From the cell containing the given text, extract its center point as (x, y) coordinate. 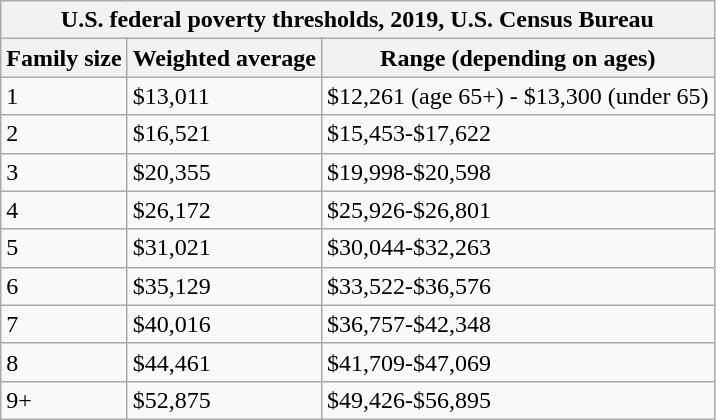
$30,044-$32,263 (518, 248)
$52,875 (224, 400)
$20,355 (224, 172)
$33,522-$36,576 (518, 286)
$12,261 (age 65+) - $13,300 (under 65) (518, 96)
5 (64, 248)
$16,521 (224, 134)
3 (64, 172)
Family size (64, 58)
$19,998-$20,598 (518, 172)
$49,426-$56,895 (518, 400)
Weighted average (224, 58)
$13,011 (224, 96)
$15,453-$17,622 (518, 134)
$31,021 (224, 248)
$44,461 (224, 362)
U.S. federal poverty thresholds, 2019, U.S. Census Bureau (358, 20)
7 (64, 324)
4 (64, 210)
$40,016 (224, 324)
2 (64, 134)
$35,129 (224, 286)
$26,172 (224, 210)
8 (64, 362)
$41,709-$47,069 (518, 362)
$36,757-$42,348 (518, 324)
Range (depending on ages) (518, 58)
9+ (64, 400)
6 (64, 286)
$25,926-$26,801 (518, 210)
1 (64, 96)
